Find where the given text appears and provide that cell's center as (X, Y) coordinate. 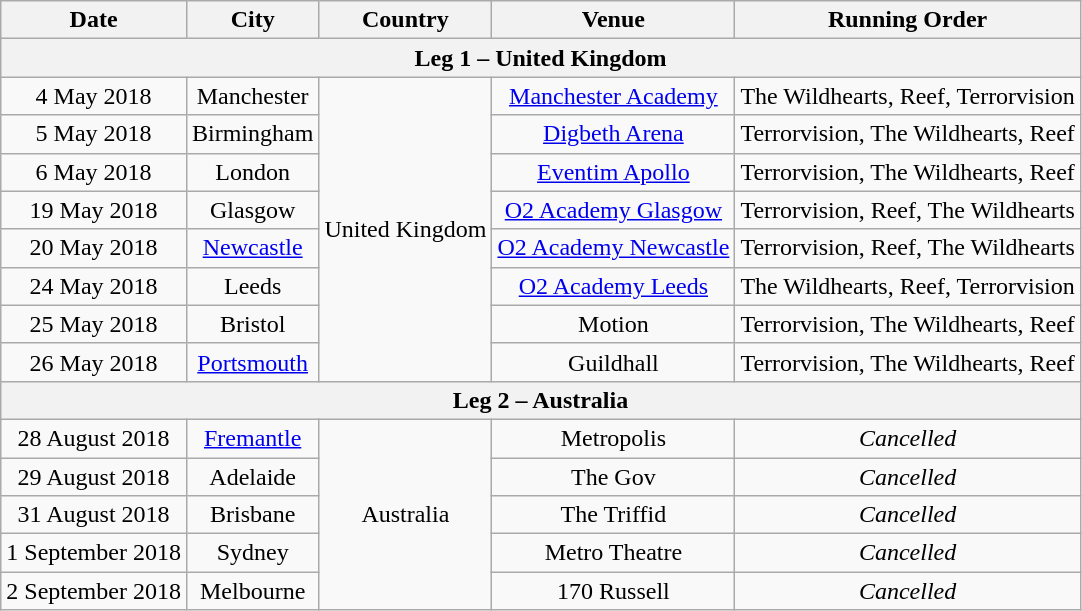
2 September 2018 (94, 591)
19 May 2018 (94, 210)
Melbourne (252, 591)
Adelaide (252, 477)
Eventim Apollo (614, 172)
170 Russell (614, 591)
26 May 2018 (94, 362)
6 May 2018 (94, 172)
Metro Theatre (614, 553)
Metropolis (614, 438)
Leg 2 – Australia (541, 400)
O2 Academy Newcastle (614, 248)
Date (94, 20)
O2 Academy Glasgow (614, 210)
29 August 2018 (94, 477)
Birmingham (252, 134)
O2 Academy Leeds (614, 286)
Leg 1 – United Kingdom (541, 58)
Newcastle (252, 248)
4 May 2018 (94, 96)
The Triffid (614, 515)
Venue (614, 20)
20 May 2018 (94, 248)
Bristol (252, 324)
Guildhall (614, 362)
Country (406, 20)
Leeds (252, 286)
Running Order (908, 20)
City (252, 20)
24 May 2018 (94, 286)
London (252, 172)
28 August 2018 (94, 438)
The Gov (614, 477)
Motion (614, 324)
Portsmouth (252, 362)
Brisbane (252, 515)
Digbeth Arena (614, 134)
5 May 2018 (94, 134)
1 September 2018 (94, 553)
31 August 2018 (94, 515)
Sydney (252, 553)
25 May 2018 (94, 324)
Glasgow (252, 210)
Manchester (252, 96)
Manchester Academy (614, 96)
Australia (406, 514)
Fremantle (252, 438)
United Kingdom (406, 229)
